Detect which cell encompasses the target text, then output its (X, Y) center coordinate. 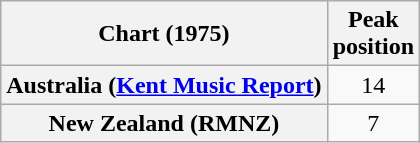
7 (373, 123)
Chart (1975) (164, 34)
New Zealand (RMNZ) (164, 123)
14 (373, 85)
Australia (Kent Music Report) (164, 85)
Peakposition (373, 34)
